For the text-containing cell, return its midpoint in [x, y] coordinate format. 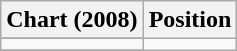
Chart (2008) [72, 20]
Position [190, 20]
